Scan for the cell matching the given text and deliver its [x, y] coordinate at center. 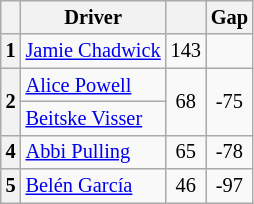
Alice Powell [94, 85]
2 [11, 102]
Beitske Visser [94, 118]
Driver [94, 17]
143 [186, 51]
Gap [230, 17]
65 [186, 152]
-75 [230, 102]
1 [11, 51]
4 [11, 152]
Belén García [94, 186]
46 [186, 186]
-97 [230, 186]
Abbi Pulling [94, 152]
5 [11, 186]
-78 [230, 152]
Jamie Chadwick [94, 51]
68 [186, 102]
